Pinpoint the cell where the given text exists, returning its (X, Y) midpoint coordinate. 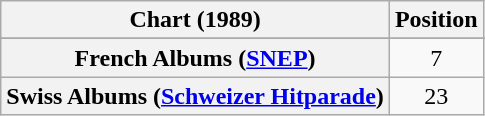
7 (436, 58)
Chart (1989) (196, 20)
23 (436, 96)
Swiss Albums (Schweizer Hitparade) (196, 96)
Position (436, 20)
French Albums (SNEP) (196, 58)
